For the text-containing cell, return its midpoint in [X, Y] coordinate format. 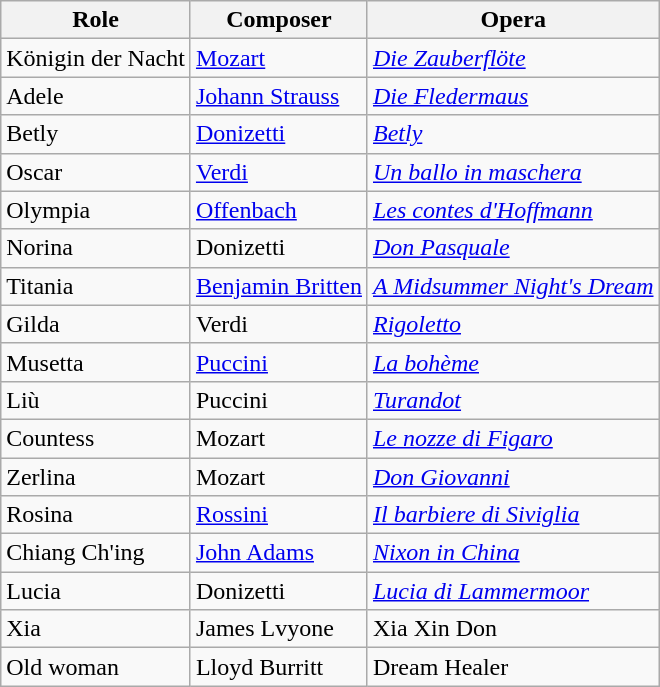
Offenbach [278, 210]
Don Pasquale [513, 248]
Lucia [96, 591]
Role [96, 20]
Composer [278, 20]
Xia Xin Don [513, 629]
Old woman [96, 667]
Olympia [96, 210]
Benjamin Britten [278, 286]
Xia [96, 629]
Nixon in China [513, 553]
Les contes d'Hoffmann [513, 210]
Norina [96, 248]
Johann Strauss [278, 96]
Turandot [513, 400]
James Lvyone [278, 629]
Rossini [278, 515]
Le nozze di Figaro [513, 438]
Dream Healer [513, 667]
La bohème [513, 362]
Adele [96, 96]
Musetta [96, 362]
Chiang Ch'ing [96, 553]
Il barbiere di Siviglia [513, 515]
Oscar [96, 172]
Zerlina [96, 477]
Countess [96, 438]
Titania [96, 286]
John Adams [278, 553]
Don Giovanni [513, 477]
Rigoletto [513, 324]
Lucia di Lammermoor [513, 591]
Gilda [96, 324]
A Midsummer Night's Dream [513, 286]
Rosina [96, 515]
Opera [513, 20]
Die Fledermaus [513, 96]
Die Zauberflöte [513, 58]
Un ballo in maschera [513, 172]
Königin der Nacht [96, 58]
Lloyd Burritt [278, 667]
Liù [96, 400]
